Pinpoint the cell where the given text exists, returning its (X, Y) midpoint coordinate. 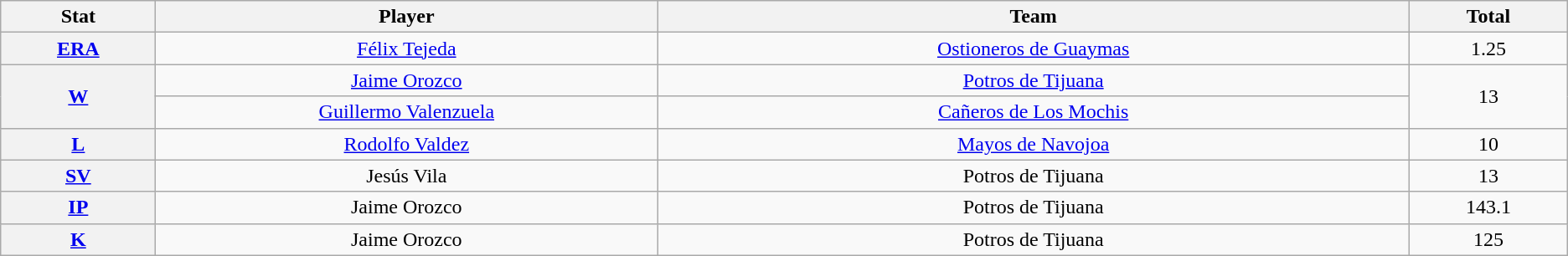
SV (79, 176)
Félix Tejeda (407, 49)
Team (1034, 17)
Ostioneros de Guaymas (1034, 49)
Cañeros de Los Mochis (1034, 112)
10 (1489, 144)
Total (1489, 17)
Player (407, 17)
Stat (79, 17)
Rodolfo Valdez (407, 144)
Jesús Vila (407, 176)
L (79, 144)
IP (79, 207)
143.1 (1489, 207)
Guillermo Valenzuela (407, 112)
1.25 (1489, 49)
ERA (79, 49)
K (79, 239)
W (79, 96)
125 (1489, 239)
Mayos de Navojoa (1034, 144)
